Provide the (x, y) coordinate of the cell's center where the given text is located.  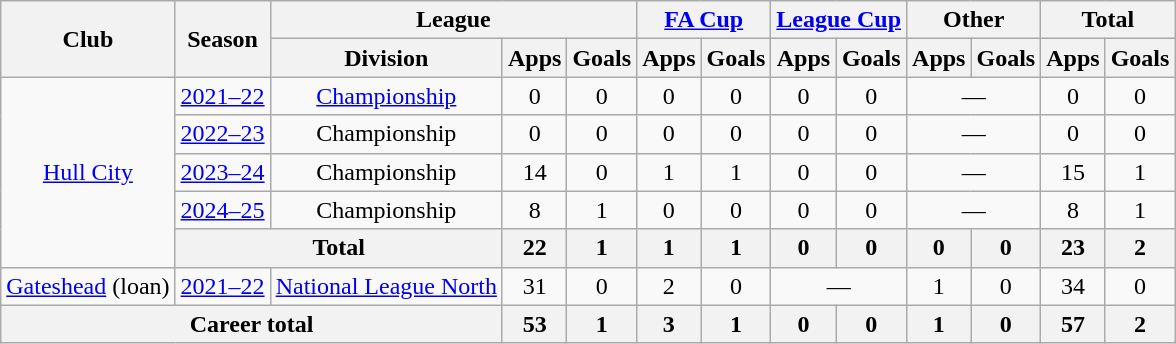
14 (534, 172)
National League North (386, 286)
Gateshead (loan) (88, 286)
15 (1073, 172)
2023–24 (222, 172)
Career total (252, 324)
Other (974, 20)
2022–23 (222, 134)
FA Cup (704, 20)
57 (1073, 324)
Season (222, 39)
Hull City (88, 172)
31 (534, 286)
League (453, 20)
22 (534, 248)
Division (386, 58)
34 (1073, 286)
2024–25 (222, 210)
League Cup (839, 20)
3 (669, 324)
53 (534, 324)
Club (88, 39)
23 (1073, 248)
